Search for the cell housing the specified text and yield its [x, y] center coordinate. 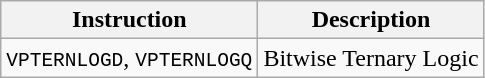
Description [371, 20]
Bitwise Ternary Logic [371, 58]
VPTERNLOGD, VPTERNLOGQ [130, 58]
Instruction [130, 20]
